Detect which cell encompasses the target text, then output its [X, Y] center coordinate. 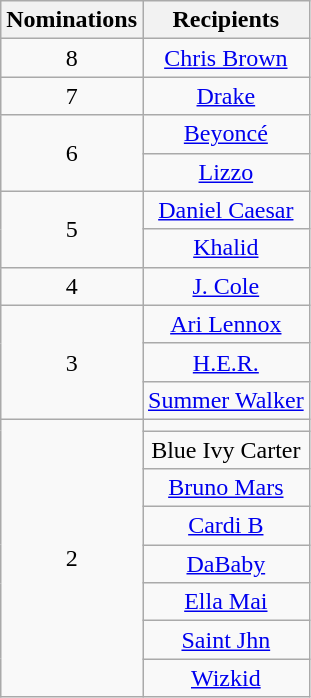
3 [72, 362]
Drake [226, 96]
J. Cole [226, 286]
Lizzo [226, 172]
2 [72, 558]
Saint Jhn [226, 640]
Khalid [226, 248]
Chris Brown [226, 58]
Ella Mai [226, 602]
Blue Ivy Carter [226, 449]
Recipients [226, 20]
6 [72, 153]
7 [72, 96]
4 [72, 286]
Summer Walker [226, 400]
5 [72, 229]
Wizkid [226, 678]
DaBaby [226, 564]
8 [72, 58]
H.E.R. [226, 362]
Bruno Mars [226, 488]
Daniel Caesar [226, 210]
Cardi B [226, 526]
Nominations [72, 20]
Ari Lennox [226, 324]
Beyoncé [226, 134]
